Detect which cell encompasses the target text, then output its (x, y) center coordinate. 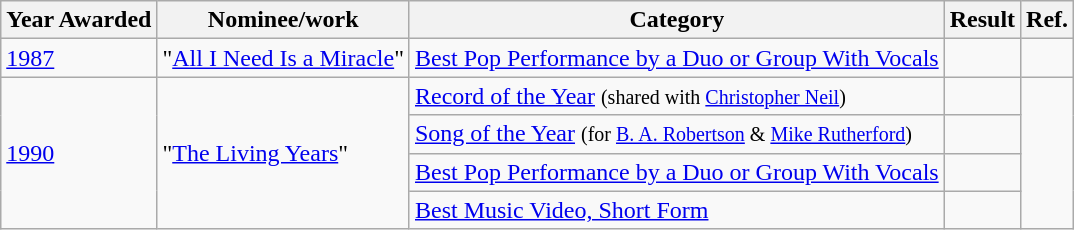
Category (676, 20)
Result (982, 20)
Best Music Video, Short Form (676, 210)
Ref. (1048, 20)
1987 (79, 58)
"All I Need Is a Miracle" (284, 58)
Song of the Year (for B. A. Robertson & Mike Rutherford) (676, 134)
Year Awarded (79, 20)
Nominee/work (284, 20)
"The Living Years" (284, 153)
Record of the Year (shared with Christopher Neil) (676, 96)
1990 (79, 153)
